Extract the [x, y] coordinate from the center of the cell holding the provided text.  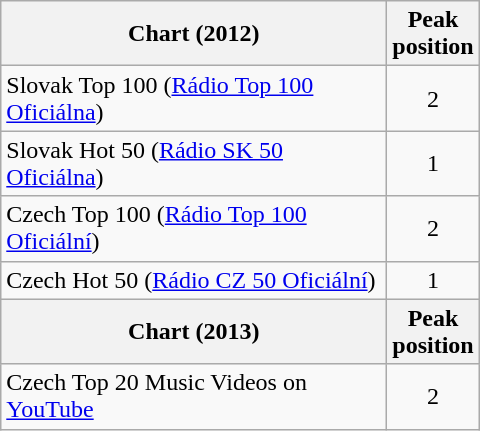
Czech Hot 50 (Rádio CZ 50 Oficiální) [194, 280]
Slovak Top 100 (Rádio Top 100 Oficiálna) [194, 98]
Chart (2013) [194, 332]
Czech Top 100 (Rádio Top 100 Oficiální) [194, 228]
Slovak Hot 50 (Rádio SK 50 Oficiálna) [194, 164]
Czech Top 20 Music Videos on YouTube [194, 396]
Chart (2012) [194, 34]
